Scan for the cell matching the given text and deliver its (x, y) coordinate at center. 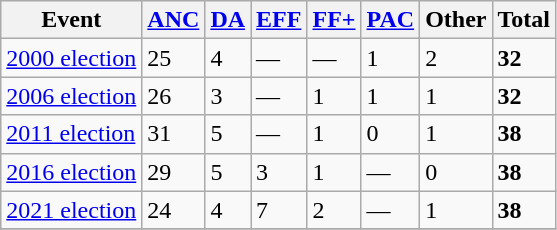
29 (174, 172)
DA (228, 20)
26 (174, 96)
7 (279, 210)
ANC (174, 20)
24 (174, 210)
2011 election (72, 134)
EFF (279, 20)
2000 election (72, 58)
FF+ (334, 20)
2006 election (72, 96)
PAC (390, 20)
25 (174, 58)
Event (72, 20)
Total (524, 20)
2016 election (72, 172)
2021 election (72, 210)
31 (174, 134)
Other (456, 20)
